Determine the (x, y) coordinate at the center of the cell enclosing the given text.  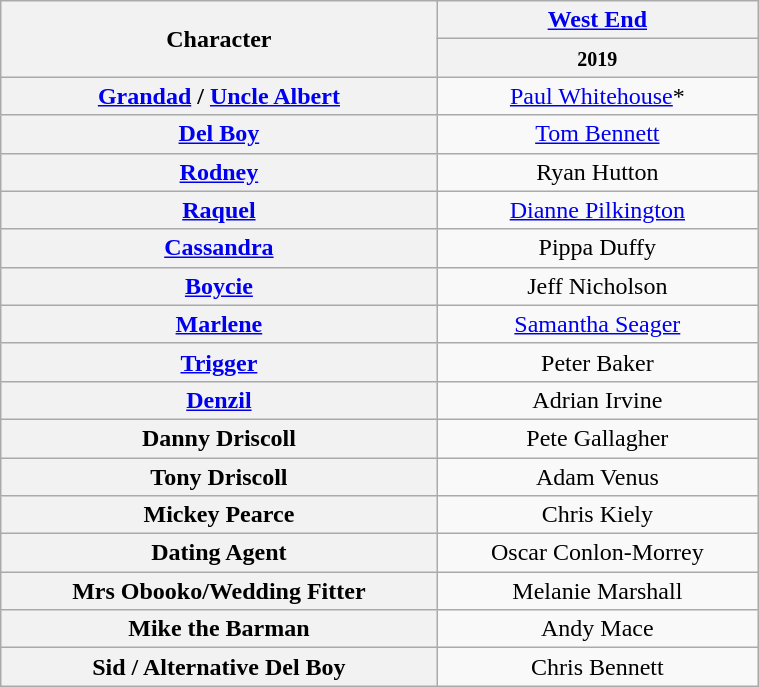
Raquel (219, 210)
Grandad / Uncle Albert (219, 96)
Tom Bennett (598, 134)
Melanie Marshall (598, 591)
Andy Mace (598, 629)
Jeff Nicholson (598, 286)
Rodney (219, 172)
Chris Bennett (598, 667)
Chris Kiely (598, 515)
Tony Driscoll (219, 477)
Danny Driscoll (219, 438)
Marlene (219, 324)
Dating Agent (219, 553)
Ryan Hutton (598, 172)
Adrian Irvine (598, 400)
Pete Gallagher (598, 438)
Pippa Duffy (598, 248)
Denzil (219, 400)
Mickey Pearce (219, 515)
Peter Baker (598, 362)
2019 (598, 58)
Samantha Seager (598, 324)
Trigger (219, 362)
Character (219, 39)
Sid / Alternative Del Boy (219, 667)
Paul Whitehouse* (598, 96)
Del Boy (219, 134)
Mrs Obooko/Wedding Fitter (219, 591)
Boycie (219, 286)
Mike the Barman (219, 629)
Oscar Conlon-Morrey (598, 553)
Adam Venus (598, 477)
Dianne Pilkington (598, 210)
Cassandra (219, 248)
West End (598, 20)
